Detect which cell encompasses the target text, then output its (X, Y) center coordinate. 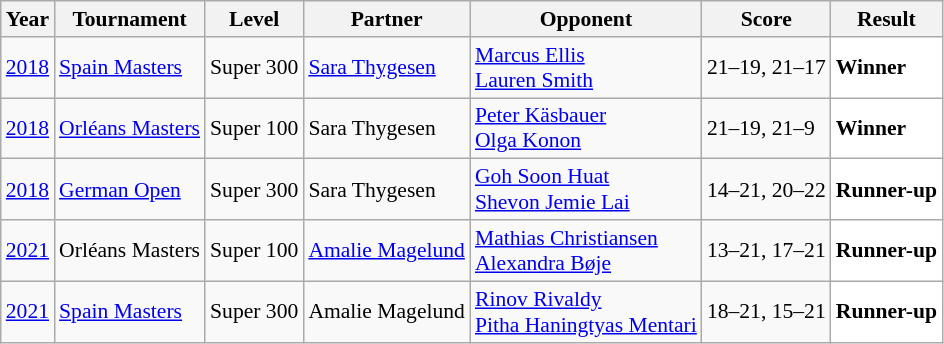
18–21, 15–21 (766, 312)
Peter Käsbauer Olga Konon (586, 128)
Marcus Ellis Lauren Smith (586, 68)
21–19, 21–17 (766, 68)
Goh Soon Huat Shevon Jemie Lai (586, 190)
Score (766, 19)
14–21, 20–22 (766, 190)
21–19, 21–9 (766, 128)
Tournament (130, 19)
Partner (386, 19)
Level (254, 19)
13–21, 17–21 (766, 250)
Opponent (586, 19)
Year (28, 19)
German Open (130, 190)
Mathias Christiansen Alexandra Bøje (586, 250)
Rinov Rivaldy Pitha Haningtyas Mentari (586, 312)
Result (886, 19)
